Scan for the cell matching the given text and deliver its [X, Y] coordinate at center. 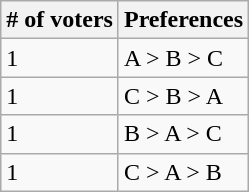
A > B > C [183, 58]
C > B > A [183, 96]
Preferences [183, 20]
C > A > B [183, 172]
B > A > C [183, 134]
# of voters [60, 20]
